Pinpoint the cell where the given text exists, returning its [x, y] midpoint coordinate. 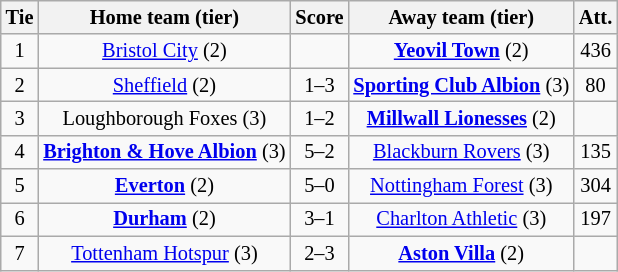
Yeovil Town (2) [461, 51]
Away team (tier) [461, 17]
Tie [20, 17]
3–1 [319, 219]
Millwall Lionesses (2) [461, 118]
Brighton & Hove Albion (3) [164, 152]
80 [596, 85]
Nottingham Forest (3) [461, 186]
197 [596, 219]
436 [596, 51]
2–3 [319, 253]
4 [20, 152]
135 [596, 152]
Everton (2) [164, 186]
Sheffield (2) [164, 85]
Loughborough Foxes (3) [164, 118]
2 [20, 85]
Tottenham Hotspur (3) [164, 253]
Sporting Club Albion (3) [461, 85]
Bristol City (2) [164, 51]
5 [20, 186]
Blackburn Rovers (3) [461, 152]
Home team (tier) [164, 17]
6 [20, 219]
Att. [596, 17]
1–2 [319, 118]
304 [596, 186]
Aston Villa (2) [461, 253]
5–2 [319, 152]
Charlton Athletic (3) [461, 219]
5–0 [319, 186]
Durham (2) [164, 219]
Score [319, 17]
7 [20, 253]
1 [20, 51]
1–3 [319, 85]
3 [20, 118]
